From the cell containing the given text, extract its center point as (x, y) coordinate. 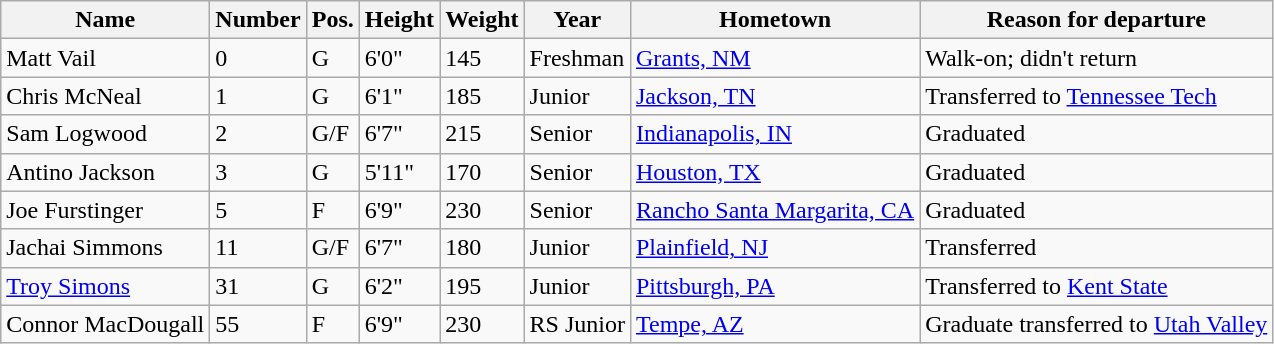
180 (482, 248)
Plainfield, NJ (774, 248)
0 (258, 58)
5'11" (399, 172)
2 (258, 134)
RS Junior (577, 324)
Jackson, TN (774, 96)
55 (258, 324)
Sam Logwood (106, 134)
31 (258, 286)
185 (482, 96)
Matt Vail (106, 58)
Transferred to Kent State (1096, 286)
Freshman (577, 58)
1 (258, 96)
Year (577, 20)
3 (258, 172)
Joe Furstinger (106, 210)
Pos. (332, 20)
11 (258, 248)
Connor MacDougall (106, 324)
6'1" (399, 96)
Chris McNeal (106, 96)
215 (482, 134)
6'2" (399, 286)
Number (258, 20)
Walk-on; didn't return (1096, 58)
5 (258, 210)
Graduate transferred to Utah Valley (1096, 324)
Weight (482, 20)
Tempe, AZ (774, 324)
Houston, TX (774, 172)
Transferred to Tennessee Tech (1096, 96)
170 (482, 172)
Antino Jackson (106, 172)
6'0" (399, 58)
Pittsburgh, PA (774, 286)
Rancho Santa Margarita, CA (774, 210)
195 (482, 286)
Troy Simons (106, 286)
Reason for departure (1096, 20)
Jachai Simmons (106, 248)
145 (482, 58)
Name (106, 20)
Transferred (1096, 248)
Grants, NM (774, 58)
Hometown (774, 20)
Height (399, 20)
Indianapolis, IN (774, 134)
